Extract the [x, y] coordinate from the center of the cell holding the provided text.  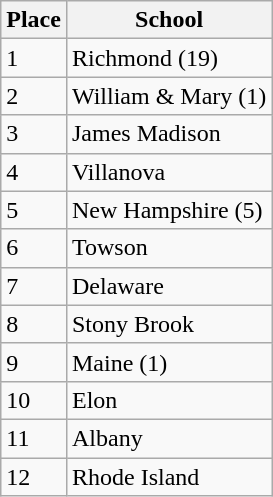
William & Mary (1) [168, 96]
10 [34, 400]
1 [34, 58]
School [168, 20]
Richmond (19) [168, 58]
8 [34, 324]
11 [34, 438]
2 [34, 96]
Elon [168, 400]
5 [34, 210]
4 [34, 172]
Albany [168, 438]
Delaware [168, 286]
Villanova [168, 172]
Towson [168, 248]
Stony Brook [168, 324]
3 [34, 134]
James Madison [168, 134]
Maine (1) [168, 362]
Place [34, 20]
9 [34, 362]
6 [34, 248]
New Hampshire (5) [168, 210]
7 [34, 286]
12 [34, 477]
Rhode Island [168, 477]
